Provide the [x, y] coordinate of the cell's center where the given text is located.  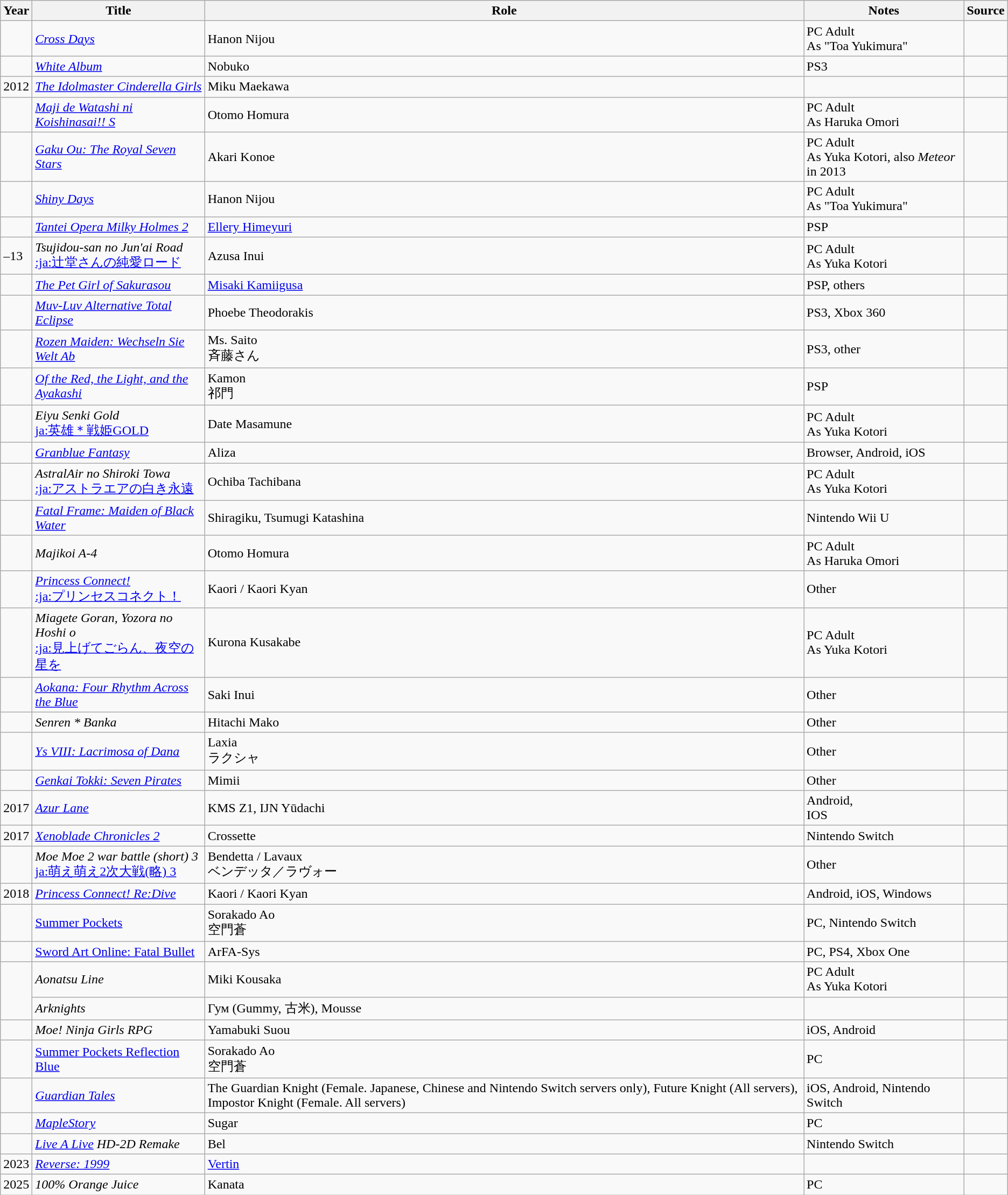
Reverse: 1999 [118, 1164]
Muv-Luv Alternative Total Eclipse [118, 312]
Miagete Goran, Yozora no Hoshi o:ja:見上げてごらん、夜空の星を [118, 642]
The Idolmaster Cinderella Girls [118, 87]
PC AdultAs Yuka Kotori, also Meteor in 2013 [884, 157]
Vertin [504, 1164]
iOS, Android, Nintendo Switch [884, 1095]
Shiragiku, Tsumugi Katashina [504, 518]
Of the Red, the Light, and the Ayakashi [118, 386]
Live A Live HD-2D Remake [118, 1143]
AstralAir no Shiroki Towa:ja:アストラエアの白き永遠 [118, 482]
100% Orange Juice [118, 1185]
2012 [16, 87]
iOS, Android [884, 1030]
Source [985, 11]
Miku Maekawa [504, 87]
Notes [884, 11]
Arknights [118, 1008]
Android, iOS, Windows [884, 893]
Kanata [504, 1185]
Granblue Fantasy [118, 453]
Shiny Days [118, 199]
Laxia ラクシャ [504, 751]
Sword Art Online: Fatal Bullet [118, 952]
Tantei Opera Milky Holmes 2 [118, 227]
Crossette [504, 836]
Ellery Himeyuri [504, 227]
Hitachi Mako [504, 722]
Moe Moe 2 war battle (short) 3ja:萌え萌え2次大戦(略) 3 [118, 865]
PC, Nintendo Switch [884, 923]
Android,IOS [884, 808]
Miki Kousaka [504, 979]
Year [16, 11]
MapleStory [118, 1123]
Ys VIII: Lacrimosa of Dana [118, 751]
Eiyu Senki Goldja:英雄＊戦姫GOLD [118, 424]
2018 [16, 893]
PS3 [884, 66]
ArFA-Sys [504, 952]
Saki Inui [504, 695]
The Guardian Knight (Female. Japanese, Chinese and Nintendo Switch servers only), Future Knight (All servers), Impostor Knight (Female. All servers) [504, 1095]
PSP, others [884, 285]
Browser, Android, iOS [884, 453]
Bel [504, 1143]
Fatal Frame: Maiden of Black Water [118, 518]
Date Masamune [504, 424]
Sugar [504, 1123]
Гум (Gummy, 古米), Mousse [504, 1008]
2025 [16, 1185]
Summer Pockets Reflection Blue [118, 1059]
PC, PS4, Xbox One [884, 952]
Ms. Saito斉藤さん [504, 349]
–13 [16, 256]
Nintendo Wii U [884, 518]
Majikoi A-4 [118, 553]
Maji de Watashi ni Koishinasai!! S [118, 114]
White Album [118, 66]
Guardian Tales [118, 1095]
2023 [16, 1164]
Kamon祁門 [504, 386]
Mimii [504, 780]
Ochiba Tachibana [504, 482]
Nobuko [504, 66]
Moe! Ninja Girls RPG [118, 1030]
Gaku Ou: The Royal Seven Stars [118, 157]
Tsujidou-san no Jun'ai Road:ja:辻堂さんの純愛ロード [118, 256]
The Pet Girl of Sakurasou [118, 285]
Azusa Inui [504, 256]
Summer Pockets [118, 923]
Role [504, 11]
Princess Connect!:ja:プリンセスコネクト！ [118, 589]
PS3, Xbox 360 [884, 312]
Senren * Banka [118, 722]
Azur Lane [118, 808]
Cross Days [118, 39]
Xenoblade Chronicles 2 [118, 836]
Aokana: Four Rhythm Across the Blue [118, 695]
Yamabuki Suou [504, 1030]
Bendetta / Lavauxベンデッタ／ラヴォー [504, 865]
Genkai Tokki: Seven Pirates [118, 780]
Misaki Kamiigusa [504, 285]
Kurona Kusakabe [504, 642]
Phoebe Theodorakis [504, 312]
PS3, other [884, 349]
KMS Z1, IJN Yūdachi [504, 808]
Rozen Maiden: Wechseln Sie Welt Ab [118, 349]
Title [118, 11]
Akari Konoe [504, 157]
Aonatsu Line [118, 979]
Aliza [504, 453]
Princess Connect! Re:Dive [118, 893]
